Scan for the cell matching the given text and deliver its [x, y] coordinate at center. 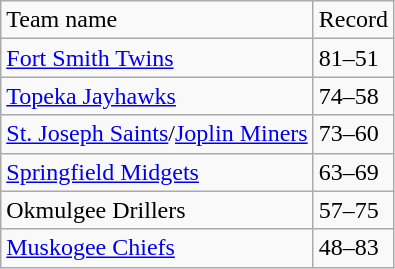
Muskogee Chiefs [157, 248]
Springfield Midgets [157, 172]
73–60 [353, 134]
57–75 [353, 210]
74–58 [353, 96]
St. Joseph Saints/Joplin Miners [157, 134]
Fort Smith Twins [157, 58]
48–83 [353, 248]
Record [353, 20]
63–69 [353, 172]
81–51 [353, 58]
Topeka Jayhawks [157, 96]
Team name [157, 20]
Okmulgee Drillers [157, 210]
